Return [x, y] of the center of cell containing provided text 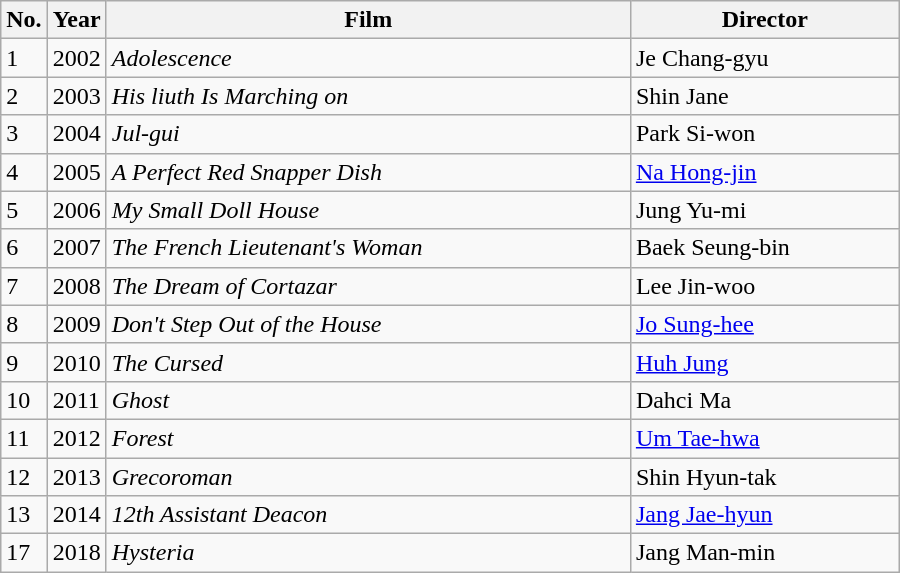
13 [24, 515]
2004 [76, 134]
4 [24, 172]
Grecoroman [368, 477]
2010 [76, 362]
The French Lieutenant's Woman [368, 248]
Na Hong-jin [764, 172]
10 [24, 400]
Jang Man-min [764, 553]
6 [24, 248]
Director [764, 20]
Forest [368, 438]
2005 [76, 172]
2002 [76, 58]
2 [24, 96]
A Perfect Red Snapper Dish [368, 172]
Dahci Ma [764, 400]
2009 [76, 324]
2006 [76, 210]
Jung Yu-mi [764, 210]
No. [24, 20]
11 [24, 438]
2003 [76, 96]
2013 [76, 477]
Um Tae-hwa [764, 438]
Year [76, 20]
5 [24, 210]
His liuth Is Marching on [368, 96]
The Cursed [368, 362]
Je Chang-gyu [764, 58]
The Dream of Cortazar [368, 286]
3 [24, 134]
2008 [76, 286]
Hysteria [368, 553]
Park Si-won [764, 134]
Film [368, 20]
Don't Step Out of the House [368, 324]
Ghost [368, 400]
Jo Sung-hee [764, 324]
7 [24, 286]
1 [24, 58]
2018 [76, 553]
2012 [76, 438]
2011 [76, 400]
Lee Jin-woo [764, 286]
Huh Jung [764, 362]
Baek Seung-bin [764, 248]
Adolescence [368, 58]
My Small Doll House [368, 210]
Jul-gui [368, 134]
Shin Jane [764, 96]
17 [24, 553]
2007 [76, 248]
12th Assistant Deacon [368, 515]
8 [24, 324]
12 [24, 477]
Jang Jae-hyun [764, 515]
Shin Hyun-tak [764, 477]
9 [24, 362]
2014 [76, 515]
